Output the [X, Y] coordinate of the center of the cell containing the given text.  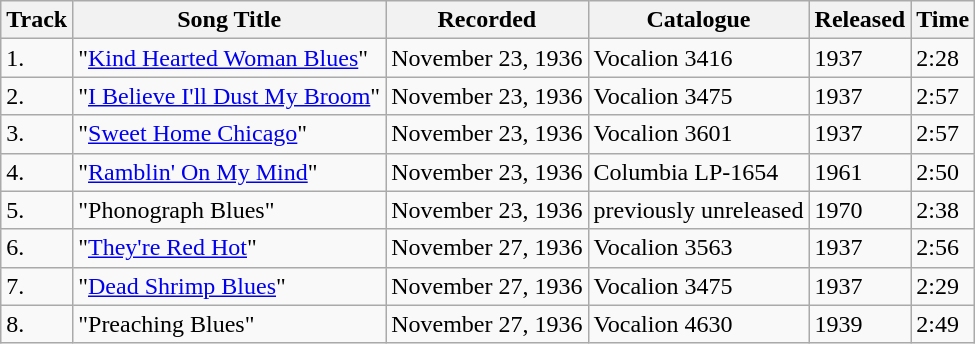
"Preaching Blues" [230, 324]
Time [943, 20]
Released [860, 20]
"Dead Shrimp Blues" [230, 286]
2:56 [943, 248]
"Sweet Home Chicago" [230, 134]
Catalogue [698, 20]
6. [37, 248]
2:38 [943, 210]
Vocalion 3601 [698, 134]
"Ramblin' On My Mind" [230, 172]
2:29 [943, 286]
5. [37, 210]
2:49 [943, 324]
Song Title [230, 20]
"Phonograph Blues" [230, 210]
8. [37, 324]
4. [37, 172]
1970 [860, 210]
1939 [860, 324]
2. [37, 96]
"I Believe I'll Dust My Broom" [230, 96]
Vocalion 3563 [698, 248]
"They're Red Hot" [230, 248]
2:50 [943, 172]
2:28 [943, 58]
1961 [860, 172]
3. [37, 134]
previously unreleased [698, 210]
1. [37, 58]
Recorded [487, 20]
"Kind Hearted Woman Blues" [230, 58]
Columbia LP-1654 [698, 172]
Track [37, 20]
Vocalion 4630 [698, 324]
Vocalion 3416 [698, 58]
7. [37, 286]
